Locate the cell with the specified text and output its [x, y] center coordinate. 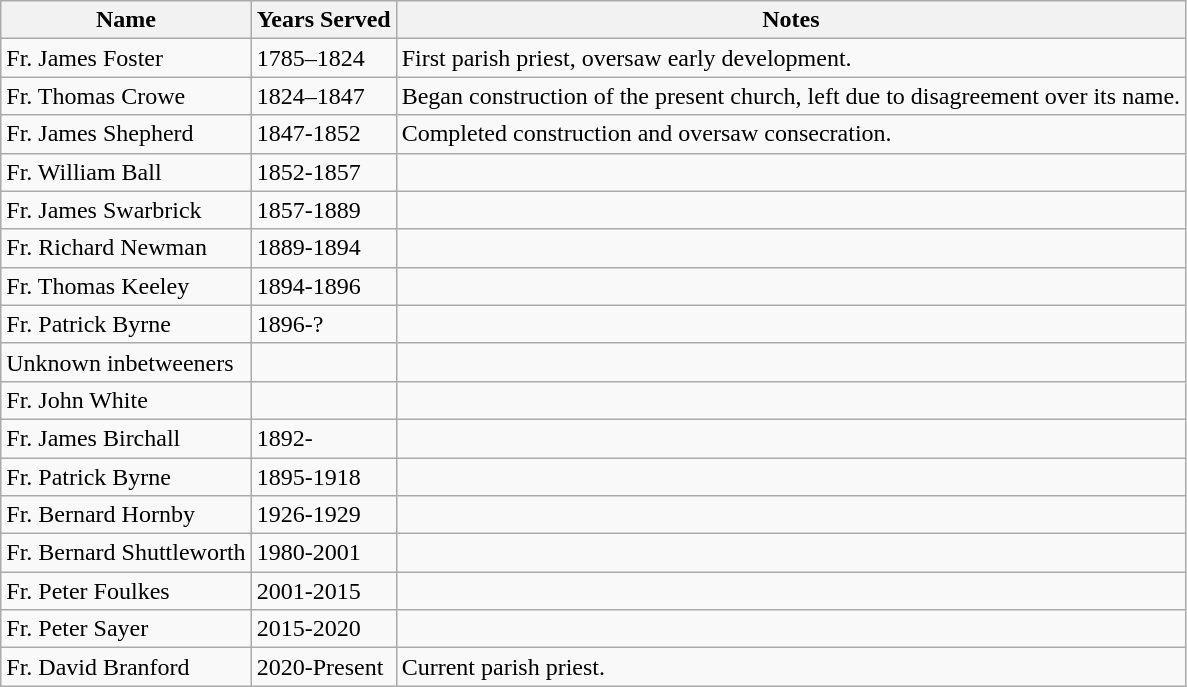
Current parish priest. [790, 667]
Name [126, 20]
1895-1918 [324, 477]
1785–1824 [324, 58]
Unknown inbetweeners [126, 362]
1857-1889 [324, 210]
1896-? [324, 324]
2001-2015 [324, 591]
Fr. Thomas Crowe [126, 96]
Fr. James Swarbrick [126, 210]
Fr. James Foster [126, 58]
1847-1852 [324, 134]
First parish priest, oversaw early development. [790, 58]
Notes [790, 20]
Fr. Thomas Keeley [126, 286]
1894-1896 [324, 286]
2015-2020 [324, 629]
Fr. Bernard Shuttleworth [126, 553]
Fr. William Ball [126, 172]
Fr. John White [126, 400]
Years Served [324, 20]
Fr. Bernard Hornby [126, 515]
Began construction of the present church, left due to disagreement over its name. [790, 96]
Completed construction and oversaw consecration. [790, 134]
Fr. David Branford [126, 667]
2020-Present [324, 667]
1824–1847 [324, 96]
Fr. James Birchall [126, 438]
Fr. Peter Foulkes [126, 591]
1926-1929 [324, 515]
Fr. James Shepherd [126, 134]
1980-2001 [324, 553]
Fr. Richard Newman [126, 248]
Fr. Peter Sayer [126, 629]
1889-1894 [324, 248]
1852-1857 [324, 172]
1892- [324, 438]
